Output the (X, Y) coordinate of the center of the cell containing the given text.  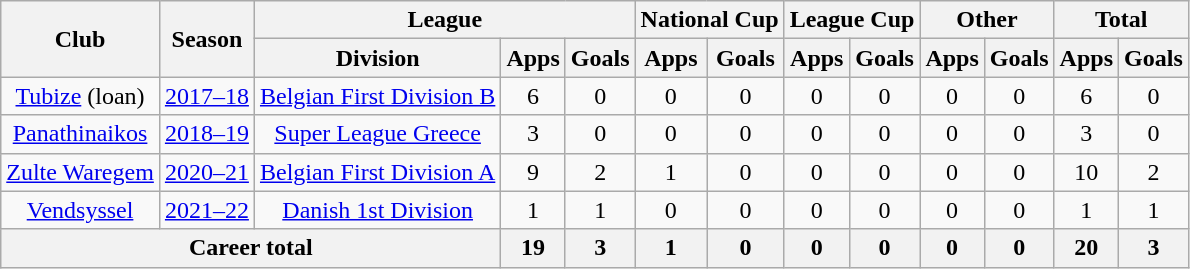
Danish 1st Division (377, 210)
Division (377, 58)
Belgian First Division B (377, 96)
Zulte Waregem (80, 172)
2021–22 (206, 210)
Total (1121, 20)
10 (1086, 172)
2018–19 (206, 134)
National Cup (710, 20)
Vendsyssel (80, 210)
Club (80, 39)
Belgian First Division A (377, 172)
20 (1086, 248)
Season (206, 39)
Super League Greece (377, 134)
Tubize (loan) (80, 96)
League Cup (852, 20)
2020–21 (206, 172)
Panathinaikos (80, 134)
19 (533, 248)
2017–18 (206, 96)
9 (533, 172)
Career total (251, 248)
League (444, 20)
Other (987, 20)
